Determine the (X, Y) coordinate at the center of the cell enclosing the given text.  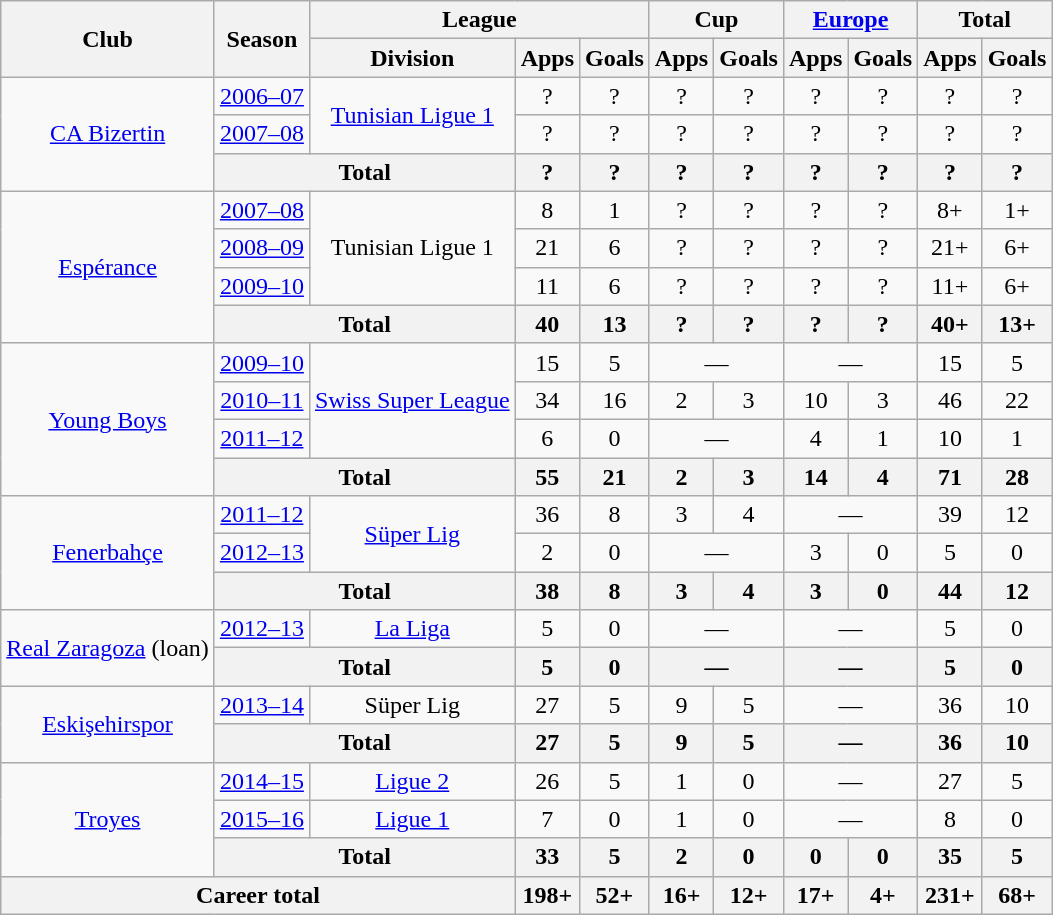
Eskişehirspor (108, 724)
12+ (749, 895)
2013–14 (262, 705)
26 (547, 781)
Ligue 2 (412, 781)
17+ (815, 895)
44 (950, 591)
13 (615, 324)
16 (615, 400)
16+ (681, 895)
2015–16 (262, 819)
14 (815, 477)
11+ (950, 286)
La Liga (412, 629)
Season (262, 39)
Division (412, 58)
Europe (850, 20)
2010–11 (262, 400)
68+ (1017, 895)
34 (547, 400)
11 (547, 286)
Cup (716, 20)
22 (1017, 400)
33 (547, 857)
55 (547, 477)
Troyes (108, 819)
2008–09 (262, 248)
35 (950, 857)
21+ (950, 248)
Young Boys (108, 419)
39 (950, 515)
League (479, 20)
1+ (1017, 210)
40+ (950, 324)
8+ (950, 210)
Swiss Super League (412, 400)
38 (547, 591)
28 (1017, 477)
40 (547, 324)
71 (950, 477)
CA Bizertin (108, 134)
46 (950, 400)
7 (547, 819)
Ligue 1 (412, 819)
2014–15 (262, 781)
231+ (950, 895)
198+ (547, 895)
Espérance (108, 267)
Real Zaragoza (loan) (108, 648)
2006–07 (262, 96)
4+ (883, 895)
52+ (615, 895)
Club (108, 39)
Fenerbahçe (108, 553)
Career total (258, 895)
13+ (1017, 324)
